Return [x, y] of the center of cell containing provided text 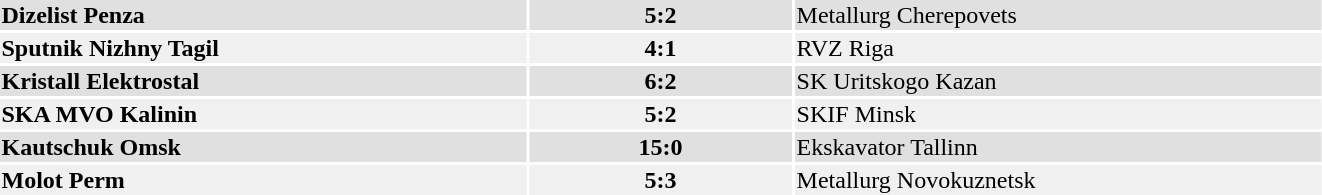
Metallurg Cherepovets [1058, 15]
Molot Perm [263, 180]
RVZ Riga [1058, 48]
15:0 [660, 147]
Ekskavator Tallinn [1058, 147]
Dizelist Penza [263, 15]
Kautschuk Omsk [263, 147]
Sputnik Nizhny Tagil [263, 48]
Kristall Elektrostal [263, 81]
5:3 [660, 180]
6:2 [660, 81]
SKA MVO Kalinin [263, 114]
4:1 [660, 48]
SKIF Minsk [1058, 114]
Metallurg Novokuznetsk [1058, 180]
SK Uritskogo Kazan [1058, 81]
